Identify which cell holds the provided text, then report its [X, Y] central coordinate. 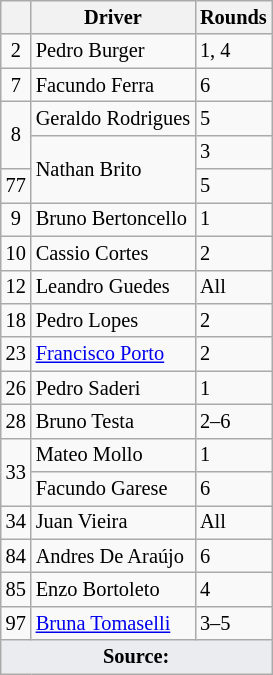
Cassio Cortes [113, 253]
97 [16, 623]
12 [16, 287]
Mateo Mollo [113, 455]
Pedro Burger [113, 51]
3–5 [234, 623]
Source: [136, 657]
8 [16, 134]
Francisco Porto [113, 354]
Driver [113, 17]
Pedro Lopes [113, 320]
Geraldo Rodrigues [113, 118]
77 [16, 186]
84 [16, 556]
Facundo Ferra [113, 85]
28 [16, 421]
Bruno Testa [113, 421]
9 [16, 219]
Bruno Bertoncello [113, 219]
Andres De Araújo [113, 556]
Juan Vieira [113, 522]
18 [16, 320]
Rounds [234, 17]
Facundo Garese [113, 489]
1, 4 [234, 51]
85 [16, 589]
Nathan Brito [113, 168]
33 [16, 472]
10 [16, 253]
4 [234, 589]
2–6 [234, 421]
34 [16, 522]
Bruna Tomaselli [113, 623]
26 [16, 388]
23 [16, 354]
Leandro Guedes [113, 287]
3 [234, 152]
Enzo Bortoleto [113, 589]
7 [16, 85]
Pedro Saderi [113, 388]
